Determine the [x, y] coordinate at the center of the cell enclosing the given text.  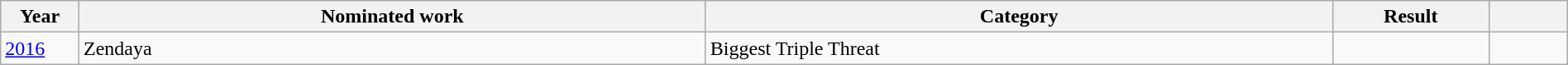
Category [1019, 17]
Nominated work [392, 17]
Zendaya [392, 48]
Biggest Triple Threat [1019, 48]
Result [1411, 17]
2016 [40, 48]
Year [40, 17]
